Extract the [X, Y] coordinate from the center of the cell holding the provided text.  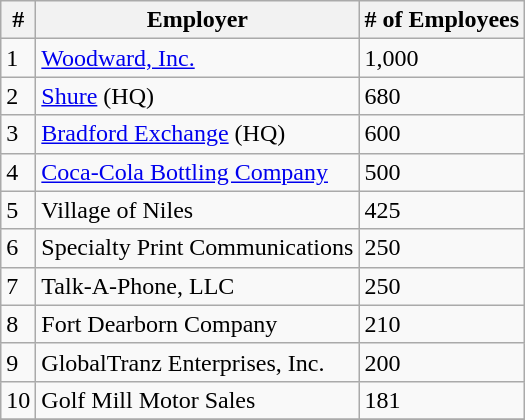
Woodward, Inc. [198, 58]
181 [442, 400]
10 [18, 400]
600 [442, 134]
680 [442, 96]
Golf Mill Motor Sales [198, 400]
Talk-A-Phone, LLC [198, 286]
210 [442, 324]
Bradford Exchange (HQ) [198, 134]
200 [442, 362]
2 [18, 96]
Village of Niles [198, 210]
500 [442, 172]
# [18, 20]
Fort Dearborn Company [198, 324]
425 [442, 210]
8 [18, 324]
1,000 [442, 58]
3 [18, 134]
Coca-Cola Bottling Company [198, 172]
4 [18, 172]
5 [18, 210]
Employer [198, 20]
6 [18, 248]
1 [18, 58]
7 [18, 286]
9 [18, 362]
GlobalTranz Enterprises, Inc. [198, 362]
Specialty Print Communications [198, 248]
# of Employees [442, 20]
Shure (HQ) [198, 96]
